Locate the cell with the specified text and output its [x, y] center coordinate. 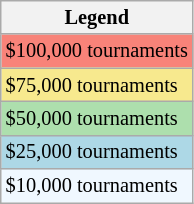
$100,000 tournaments [97, 51]
$10,000 tournaments [97, 186]
$75,000 tournaments [97, 85]
$25,000 tournaments [97, 152]
Legend [97, 17]
$50,000 tournaments [97, 118]
